Capture the cell that displays the provided text and extract its [x, y] central coordinate. 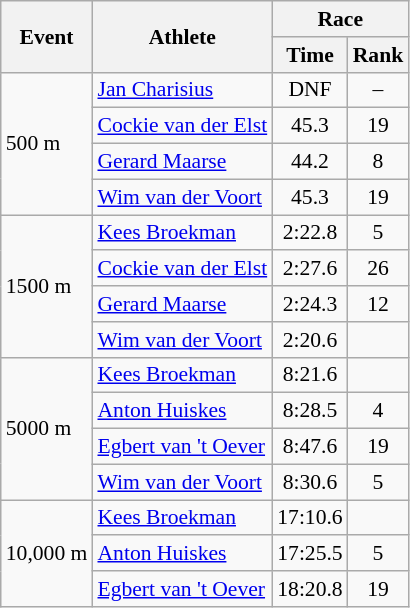
2:22.8 [310, 233]
8:47.6 [310, 447]
17:10.6 [310, 518]
Time [310, 55]
8 [378, 162]
8:28.5 [310, 411]
DNF [310, 90]
Athlete [182, 36]
18:20.8 [310, 589]
4 [378, 411]
8:30.6 [310, 482]
Race [340, 19]
1500 m [47, 286]
2:20.6 [310, 340]
Jan Charisius [182, 90]
5000 m [47, 428]
500 m [47, 143]
Event [47, 36]
Rank [378, 55]
44.2 [310, 162]
2:24.3 [310, 304]
12 [378, 304]
10,000 m [47, 554]
17:25.5 [310, 554]
8:21.6 [310, 375]
2:27.6 [310, 269]
– [378, 90]
26 [378, 269]
